Pinpoint the cell where the given text exists, returning its [x, y] midpoint coordinate. 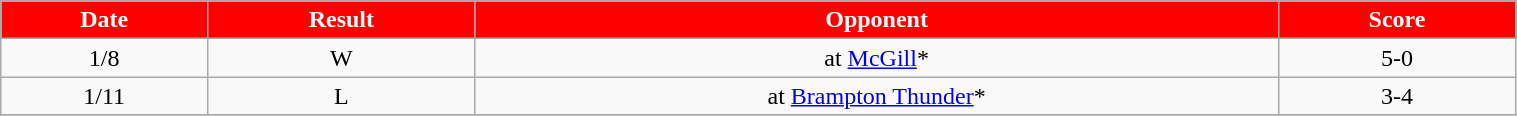
Date [104, 20]
3-4 [1397, 96]
at Brampton Thunder* [876, 96]
L [342, 96]
Result [342, 20]
Score [1397, 20]
1/8 [104, 58]
W [342, 58]
1/11 [104, 96]
5-0 [1397, 58]
at McGill* [876, 58]
Opponent [876, 20]
